Locate the cell with the specified text and output its [x, y] center coordinate. 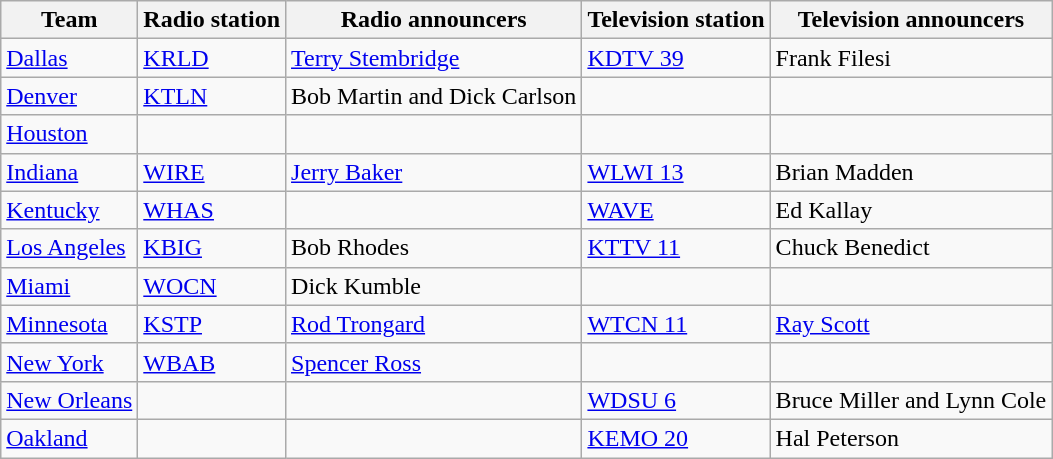
Frank Filesi [911, 58]
Kentucky [70, 210]
Terry Stembridge [434, 58]
Ray Scott [911, 324]
Jerry Baker [434, 172]
WTCN 11 [676, 324]
Bob Martin and Dick Carlson [434, 96]
New York [70, 362]
Television station [676, 20]
Dallas [70, 58]
KTLN [212, 96]
Spencer Ross [434, 362]
Los Angeles [70, 248]
Chuck Benedict [911, 248]
New Orleans [70, 400]
Minnesota [70, 324]
KEMO 20 [676, 438]
Dick Kumble [434, 286]
KBIG [212, 248]
WOCN [212, 286]
KTTV 11 [676, 248]
WDSU 6 [676, 400]
Brian Madden [911, 172]
Bruce Miller and Lynn Cole [911, 400]
WAVE [676, 210]
Rod Trongard [434, 324]
Ed Kallay [911, 210]
Bob Rhodes [434, 248]
Indiana [70, 172]
Miami [70, 286]
WIRE [212, 172]
Team [70, 20]
WLWI 13 [676, 172]
Radio station [212, 20]
Houston [70, 134]
Television announcers [911, 20]
KDTV 39 [676, 58]
Hal Peterson [911, 438]
WBAB [212, 362]
WHAS [212, 210]
KRLD [212, 58]
Oakland [70, 438]
KSTP [212, 324]
Denver [70, 96]
Radio announcers [434, 20]
